Determine the (x, y) coordinate at the center of the cell enclosing the given text.  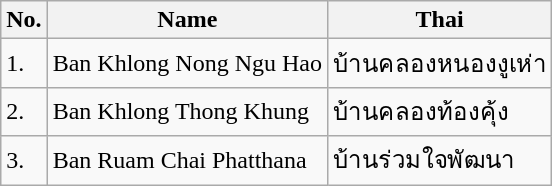
บ้านคลองท้องคุ้ง (440, 112)
3. (24, 160)
บ้านคลองหนองงูเห่า (440, 64)
บ้านร่วมใจพัฒนา (440, 160)
Ban Khlong Nong Ngu Hao (187, 64)
Ban Khlong Thong Khung (187, 112)
Ban Ruam Chai Phatthana (187, 160)
2. (24, 112)
Thai (440, 20)
No. (24, 20)
Name (187, 20)
1. (24, 64)
